Return (x, y) of the center of cell containing provided text 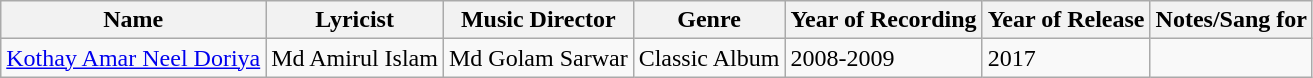
Md Golam Sarwar (538, 58)
Kothay Amar Neel Doriya (134, 58)
Classic Album (709, 58)
Notes/Sang for (1231, 20)
Year of Release (1066, 20)
Name (134, 20)
2017 (1066, 58)
Genre (709, 20)
Year of Recording (884, 20)
Md Amirul Islam (355, 58)
2008-2009 (884, 58)
Lyricist (355, 20)
Music Director (538, 20)
